Return [x, y] of the center of cell containing provided text 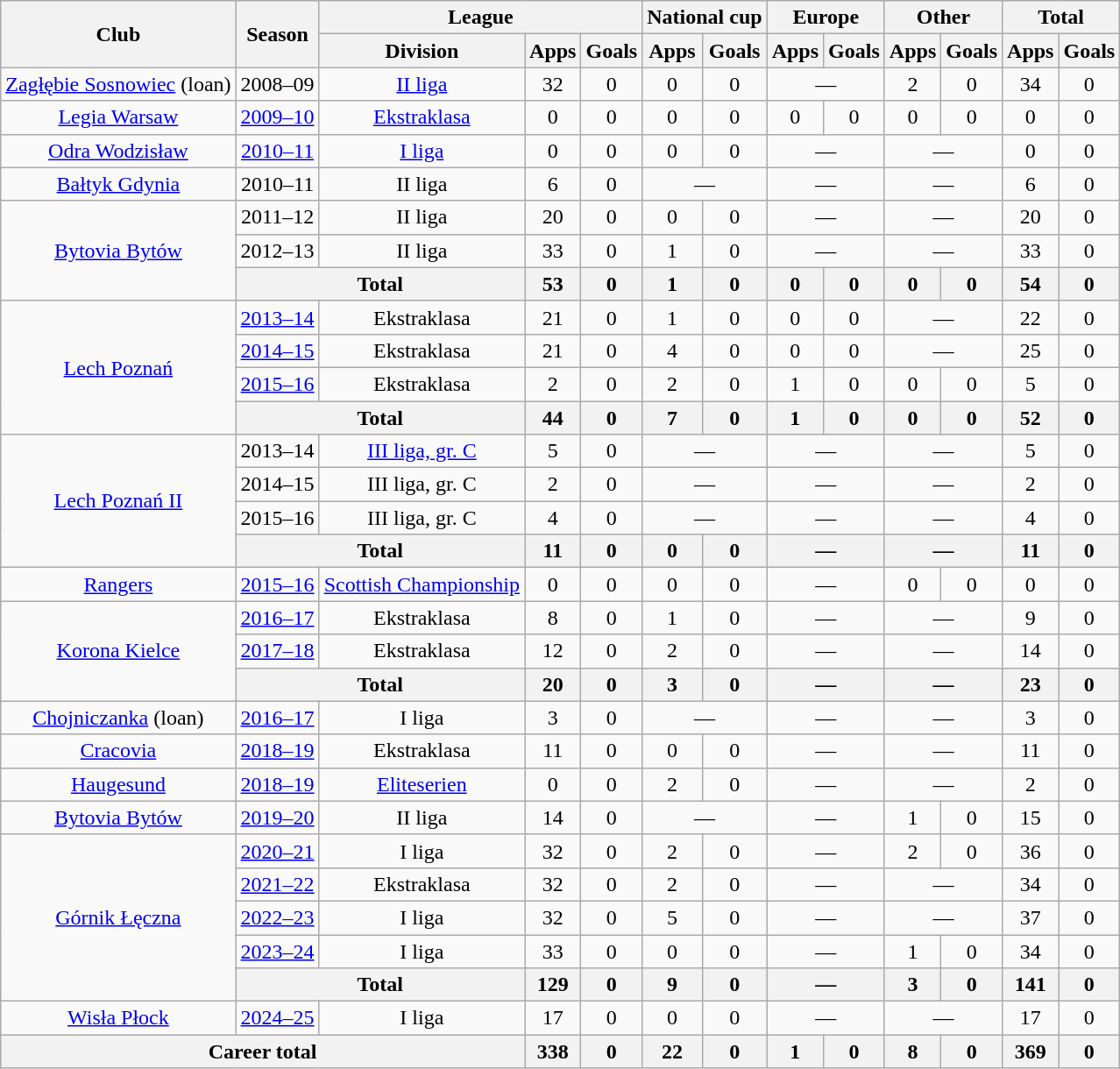
2022–23 [277, 917]
338 [553, 1051]
2023–24 [277, 951]
Other [943, 18]
2009–10 [277, 117]
25 [1031, 350]
Lech Poznań II [118, 501]
23 [1031, 684]
2008–09 [277, 84]
Legia Warsaw [118, 117]
Europe [826, 18]
52 [1031, 418]
15 [1031, 818]
Club [118, 34]
2024–25 [277, 1018]
53 [553, 284]
2017–18 [277, 651]
Chojniczanka (loan) [118, 718]
League [480, 18]
2021–22 [277, 884]
Korona Kielce [118, 651]
Górnik Łęczna [118, 917]
Zagłębie Sosnowiec (loan) [118, 84]
54 [1031, 284]
Scottish Championship [422, 584]
129 [553, 985]
141 [1031, 985]
Lech Poznań [118, 367]
Cracovia [118, 751]
Wisła Płock [118, 1018]
Division [422, 51]
369 [1031, 1051]
2019–20 [277, 818]
Season [277, 34]
2011–12 [277, 217]
Rangers [118, 584]
Haugesund [118, 784]
National cup [705, 18]
37 [1031, 917]
Eliteserien [422, 784]
Odra Wodzisław [118, 151]
12 [553, 651]
2020–21 [277, 851]
7 [672, 418]
Career total [263, 1051]
44 [553, 418]
Bałtyk Gdynia [118, 184]
2012–13 [277, 251]
36 [1031, 851]
